Identify which cell holds the provided text, then report its [X, Y] central coordinate. 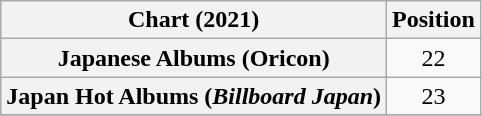
23 [434, 96]
Chart (2021) [194, 20]
Japanese Albums (Oricon) [194, 58]
Japan Hot Albums (Billboard Japan) [194, 96]
22 [434, 58]
Position [434, 20]
